Provide the (x, y) coordinate of the cell's center where the given text is located.  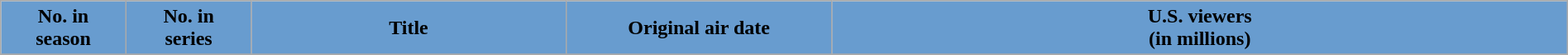
No. inseries (189, 28)
No. inseason (64, 28)
Original air date (699, 28)
Title (409, 28)
U.S. viewers(in millions) (1199, 28)
